Output the [X, Y] coordinate of the center of the cell containing the given text.  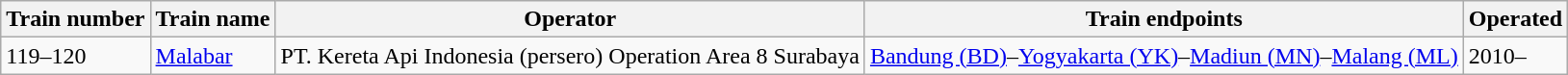
119–120 [75, 56]
Operated [1515, 19]
Train name [213, 19]
Bandung (BD)–Yogyakarta (YK)–Madiun (MN)–Malang (ML) [1164, 56]
Malabar [213, 56]
2010– [1515, 56]
Train endpoints [1164, 19]
Operator [570, 19]
PT. Kereta Api Indonesia (persero) Operation Area 8 Surabaya [570, 56]
Train number [75, 19]
